Find where the given text appears and provide that cell's center as [X, Y] coordinate. 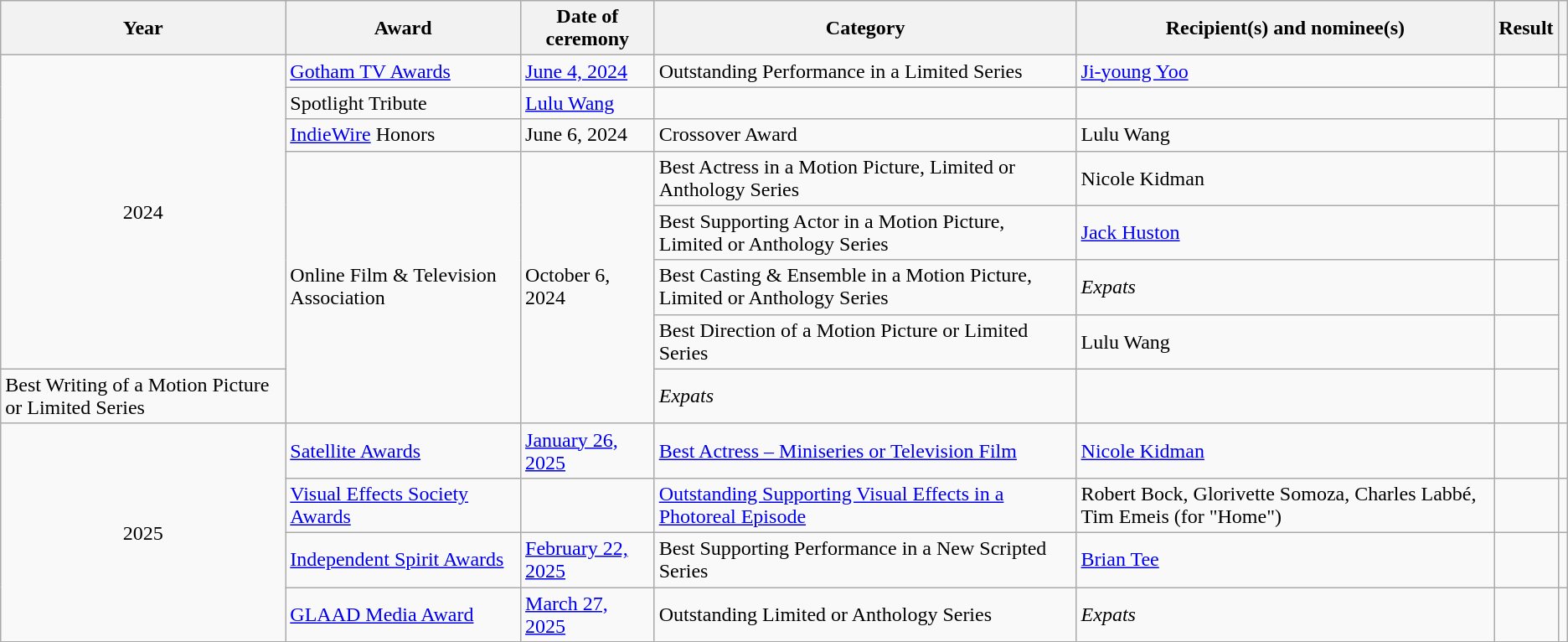
Online Film & Television Association [404, 287]
Best Writing of a Motion Picture or Limited Series [143, 396]
Result [1526, 28]
Independent Spirit Awards [404, 560]
Recipient(s) and nominee(s) [1285, 28]
June 6, 2024 [588, 135]
Best Casting & Ensemble in a Motion Picture, Limited or Anthology Series [865, 287]
Category [865, 28]
Ji-young Yoo [1285, 71]
Best Supporting Performance in a New Scripted Series [865, 560]
Best Actress – Miniseries or Television Film [865, 451]
January 26, 2025 [588, 451]
GLAAD Media Award [404, 614]
Outstanding Supporting Visual Effects in a Photoreal Episode [865, 505]
Spotlight Tribute [404, 103]
Date of ceremony [588, 28]
2025 [143, 532]
Award [404, 28]
Satellite Awards [404, 451]
Outstanding Limited or Anthology Series [865, 614]
June 4, 2024 [588, 71]
Best Supporting Actor in a Motion Picture, Limited or Anthology Series [865, 233]
Year [143, 28]
2024 [143, 212]
Visual Effects Society Awards [404, 505]
Robert Bock, Glorivette Somoza, Charles Labbé, Tim Emeis (for "Home") [1285, 505]
February 22, 2025 [588, 560]
Best Direction of a Motion Picture or Limited Series [865, 342]
Gotham TV Awards [404, 71]
Brian Tee [1285, 560]
Jack Huston [1285, 233]
March 27, 2025 [588, 614]
October 6, 2024 [588, 287]
Crossover Award [865, 135]
Outstanding Performance in a Limited Series [865, 71]
Best Actress in a Motion Picture, Limited or Anthology Series [865, 178]
IndieWire Honors [404, 135]
